Scan for the cell matching the given text and deliver its (X, Y) coordinate at center. 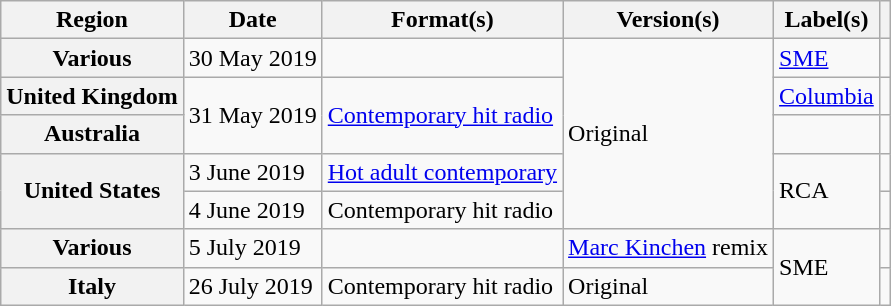
Marc Kinchen remix (668, 248)
Region (92, 20)
Australia (92, 134)
United States (92, 191)
26 July 2019 (252, 286)
Version(s) (668, 20)
Date (252, 20)
Label(s) (827, 20)
5 July 2019 (252, 248)
RCA (827, 191)
4 June 2019 (252, 210)
30 May 2019 (252, 58)
Columbia (827, 96)
Italy (92, 286)
Format(s) (442, 20)
Hot adult contemporary (442, 172)
United Kingdom (92, 96)
31 May 2019 (252, 115)
3 June 2019 (252, 172)
